Return the [X, Y] coordinate for the center point of the cell that contains the specified text.  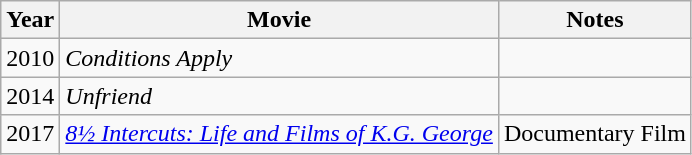
Notes [594, 20]
2017 [30, 134]
Documentary Film [594, 134]
Year [30, 20]
8½ Intercuts: Life and Films of K.G. George [280, 134]
2010 [30, 58]
2014 [30, 96]
Movie [280, 20]
Conditions Apply [280, 58]
Unfriend [280, 96]
